Search for the cell housing the specified text and yield its [X, Y] center coordinate. 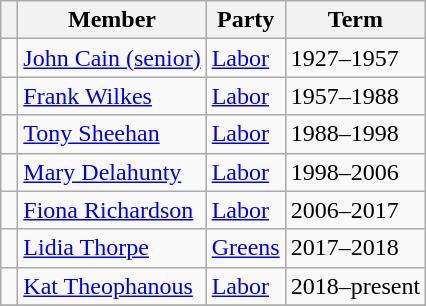
Greens [246, 248]
Member [112, 20]
John Cain (senior) [112, 58]
Frank Wilkes [112, 96]
2017–2018 [355, 248]
Fiona Richardson [112, 210]
Party [246, 20]
1957–1988 [355, 96]
1988–1998 [355, 134]
2018–present [355, 286]
2006–2017 [355, 210]
1927–1957 [355, 58]
Lidia Thorpe [112, 248]
Term [355, 20]
1998–2006 [355, 172]
Tony Sheehan [112, 134]
Kat Theophanous [112, 286]
Mary Delahunty [112, 172]
